Scan for the cell matching the given text and deliver its [X, Y] coordinate at center. 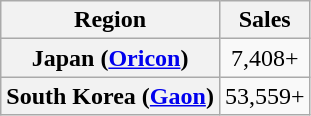
Japan (Oricon) [110, 58]
South Korea (Gaon) [110, 96]
Region [110, 20]
7,408+ [264, 58]
53,559+ [264, 96]
Sales [264, 20]
